Pinpoint the cell where the given text exists, returning its (x, y) midpoint coordinate. 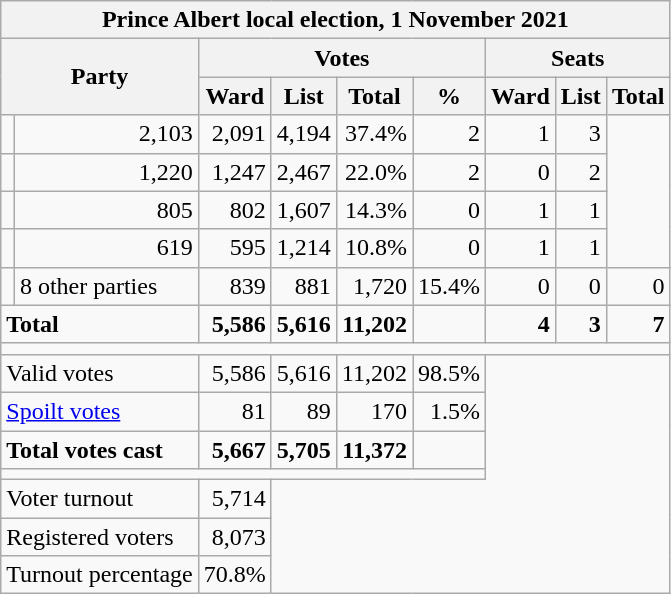
2,103 (106, 134)
5,667 (234, 449)
Voter turnout (100, 499)
170 (374, 411)
2,091 (234, 134)
1.5% (448, 411)
81 (234, 411)
11,372 (374, 449)
Seats (578, 58)
8 other parties (106, 286)
1,214 (304, 248)
881 (304, 286)
5,714 (234, 499)
7 (638, 324)
4,194 (304, 134)
Total votes cast (100, 449)
Spoilt votes (100, 411)
8,073 (234, 537)
22.0% (374, 172)
805 (106, 210)
37.4% (374, 134)
% (448, 96)
5,705 (304, 449)
Turnout percentage (100, 575)
802 (234, 210)
Valid votes (100, 373)
Registered voters (100, 537)
15.4% (448, 286)
Votes (342, 58)
98.5% (448, 373)
1,220 (106, 172)
Party (100, 77)
595 (234, 248)
1,247 (234, 172)
89 (304, 411)
1,720 (374, 286)
1,607 (304, 210)
839 (234, 286)
619 (106, 248)
2,467 (304, 172)
4 (521, 324)
70.8% (234, 575)
10.8% (374, 248)
Prince Albert local election, 1 November 2021 (336, 20)
14.3% (374, 210)
